Extract the (x, y) coordinate from the center of the cell holding the provided text.  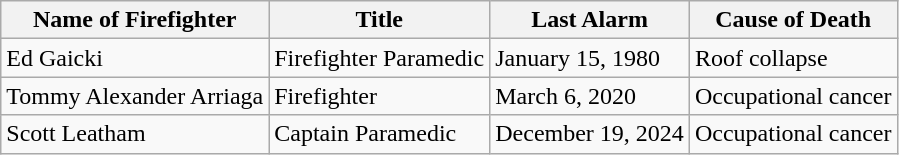
Cause of Death (793, 20)
December 19, 2024 (590, 134)
Firefighter (380, 96)
January 15, 1980 (590, 58)
Tommy Alexander Arriaga (135, 96)
March 6, 2020 (590, 96)
Ed Gaicki (135, 58)
Scott Leatham (135, 134)
Title (380, 20)
Name of Firefighter (135, 20)
Roof collapse (793, 58)
Captain Paramedic (380, 134)
Firefighter Paramedic (380, 58)
Last Alarm (590, 20)
